Pinpoint the cell where the given text exists, returning its (X, Y) midpoint coordinate. 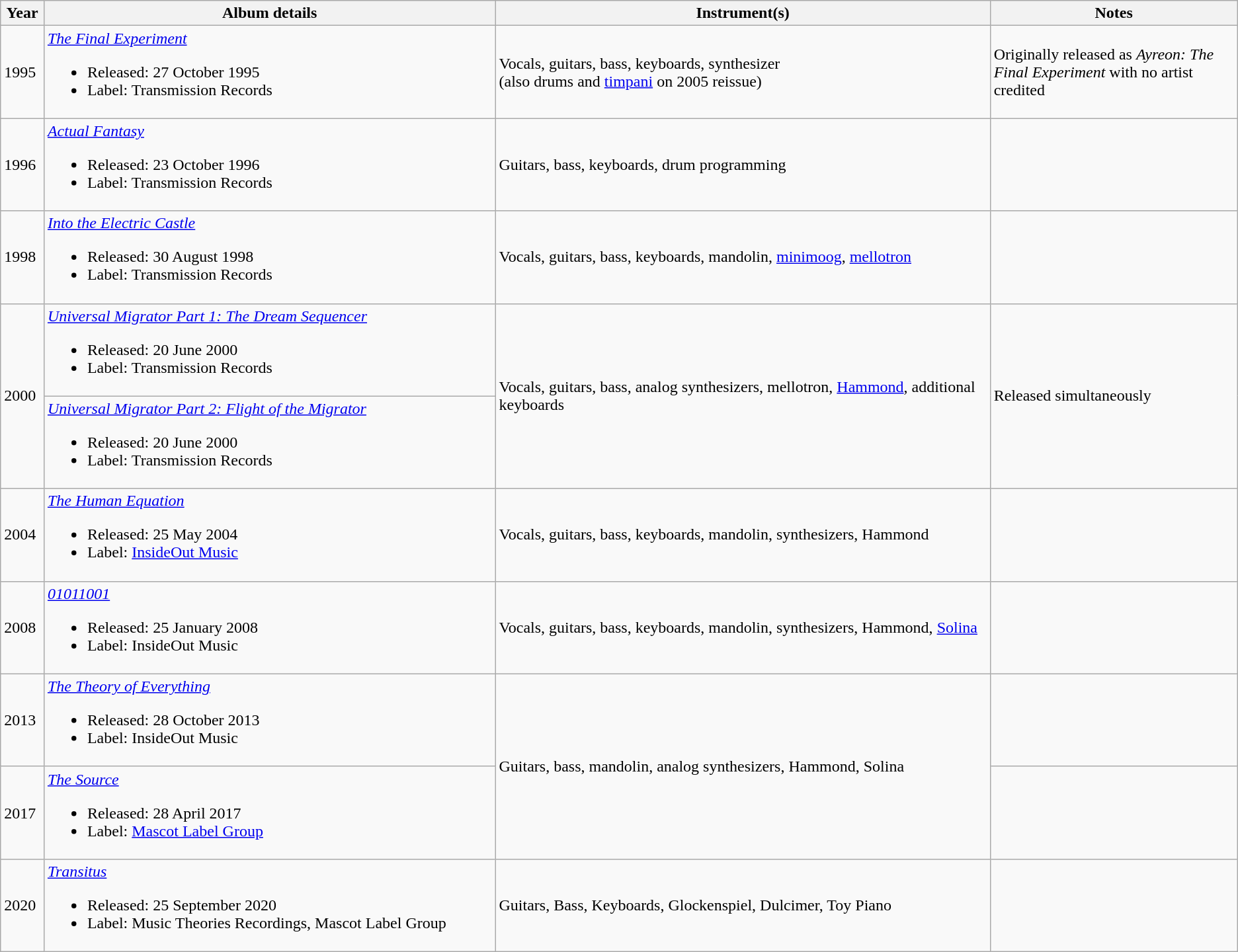
2004 (22, 535)
Instrument(s) (743, 13)
Vocals, guitars, bass, keyboards, synthesizer(also drums and timpani on 2005 reissue) (743, 72)
Universal Migrator Part 1: The Dream SequencerReleased: 20 June 2000Label: Transmission Records (270, 350)
Year (22, 13)
1998 (22, 257)
Universal Migrator Part 2: Flight of the MigratorReleased: 20 June 2000Label: Transmission Records (270, 442)
2008 (22, 627)
Actual FantasyReleased: 23 October 1996Label: Transmission Records (270, 165)
Vocals, guitars, bass, keyboards, mandolin, synthesizers, Hammond, Solina (743, 627)
Released simultaneously (1114, 396)
2020 (22, 905)
2000 (22, 396)
Guitars, bass, mandolin, analog synthesizers, Hammond, Solina (743, 766)
The Human EquationReleased: 25 May 2004Label: InsideOut Music (270, 535)
TransitusReleased: 25 September 2020Label: Music Theories Recordings, Mascot Label Group (270, 905)
Vocals, guitars, bass, keyboards, mandolin, minimoog, mellotron (743, 257)
01011001Released: 25 January 2008Label: InsideOut Music (270, 627)
The SourceReleased: 28 April 2017Label: Mascot Label Group (270, 813)
Vocals, guitars, bass, keyboards, mandolin, synthesizers, Hammond (743, 535)
Notes (1114, 13)
Vocals, guitars, bass, analog synthesizers, mellotron, Hammond, additional keyboards (743, 396)
Into the Electric CastleReleased: 30 August 1998Label: Transmission Records (270, 257)
1995 (22, 72)
Originally released as Ayreon: The Final Experiment with no artist credited (1114, 72)
2013 (22, 720)
Guitars, Bass, Keyboards, Glockenspiel, Dulcimer, Toy Piano (743, 905)
The Theory of EverythingReleased: 28 October 2013Label: InsideOut Music (270, 720)
Album details (270, 13)
1996 (22, 165)
2017 (22, 813)
The Final ExperimentReleased: 27 October 1995Label: Transmission Records (270, 72)
Guitars, bass, keyboards, drum programming (743, 165)
